Output the [x, y] coordinate of the center of the cell containing the given text.  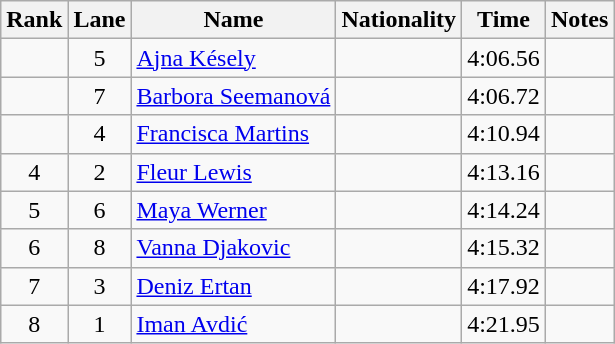
4:13.16 [504, 172]
Time [504, 20]
Rank [34, 20]
Nationality [399, 20]
4:06.72 [504, 96]
Deniz Ertan [234, 286]
Ajna Késely [234, 58]
3 [100, 286]
Lane [100, 20]
Fleur Lewis [234, 172]
Iman Avdić [234, 324]
4:17.92 [504, 286]
Vanna Djakovic [234, 248]
2 [100, 172]
4:15.32 [504, 248]
1 [100, 324]
4:21.95 [504, 324]
4:14.24 [504, 210]
Francisca Martins [234, 134]
4:10.94 [504, 134]
Maya Werner [234, 210]
Barbora Seemanová [234, 96]
Name [234, 20]
4:06.56 [504, 58]
Notes [579, 20]
